Pinpoint the cell where the given text exists, returning its (x, y) midpoint coordinate. 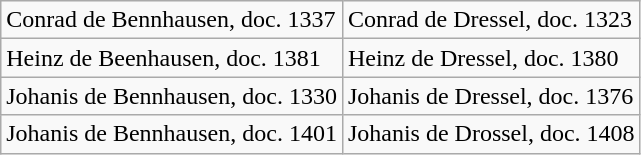
Conrad de Bennhausen, doc. 1337 (172, 20)
Johanis de Drossel, doc. 1408 (491, 134)
Conrad de Dressel, doc. 1323 (491, 20)
Johanis de Bennhausen, doc. 1401 (172, 134)
Heinz de Dressel, doc. 1380 (491, 58)
Heinz de Beenhausen, doc. 1381 (172, 58)
Johanis de Bennhausen, doc. 1330 (172, 96)
Johanis de Dressel, doc. 1376 (491, 96)
